Pinpoint the cell where the given text exists, returning its (x, y) midpoint coordinate. 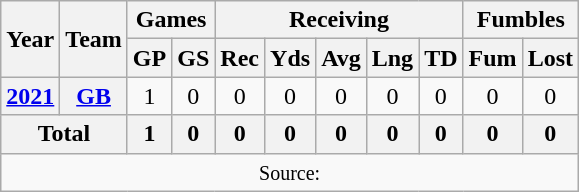
Yds (290, 58)
Source: (290, 172)
Year (30, 39)
GB (94, 96)
GS (194, 58)
Fum (492, 58)
Team (94, 39)
Lost (550, 58)
GP (149, 58)
Games (170, 20)
Total (64, 134)
Fumbles (520, 20)
Receiving (339, 20)
2021 (30, 96)
TD (441, 58)
Lng (392, 58)
Avg (342, 58)
Rec (240, 58)
